Identify which cell holds the provided text, then report its [X, Y] central coordinate. 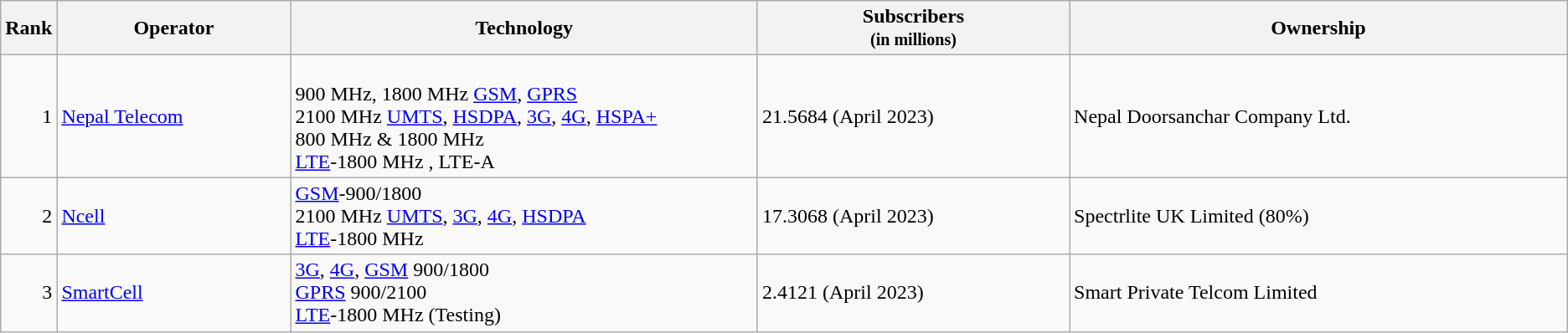
17.3068 (April 2023) [913, 216]
3 [28, 293]
Smart Private Telcom Limited [1318, 293]
GSM-900/18002100 MHz UMTS, 3G, 4G, HSDPALTE-1800 MHz [524, 216]
Operator [174, 28]
Ncell [174, 216]
2 [28, 216]
2.4121 (April 2023) [913, 293]
Nepal Doorsanchar Company Ltd. [1318, 116]
Subscribers(in millions) [913, 28]
21.5684 (April 2023) [913, 116]
Spectrlite UK Limited (80%) [1318, 216]
3G, 4G, GSM 900/1800GPRS 900/2100 LTE-1800 MHz (Testing) [524, 293]
SmartCell [174, 293]
Rank [28, 28]
900 MHz, 1800 MHz GSM, GPRS2100 MHz UMTS, HSDPA, 3G, 4G, HSPA+800 MHz & 1800 MHz LTE-1800 MHz , LTE-A [524, 116]
Nepal Telecom [174, 116]
1 [28, 116]
Ownership [1318, 28]
Technology [524, 28]
